Capture the cell that displays the provided text and extract its [x, y] central coordinate. 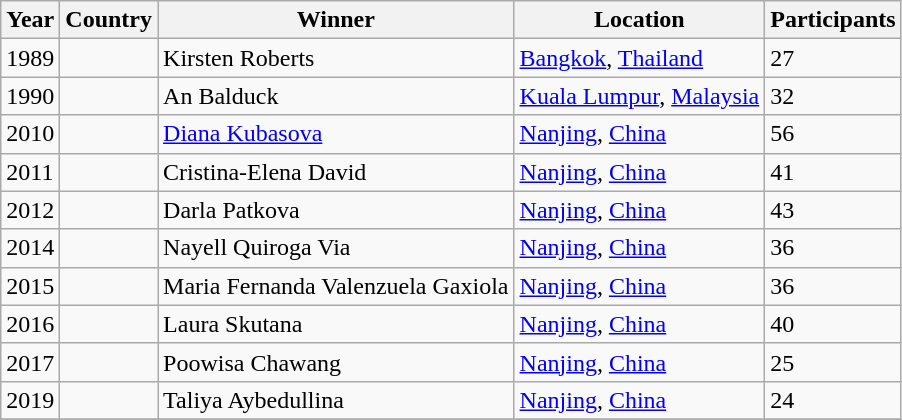
2017 [30, 362]
Participants [833, 20]
2010 [30, 134]
32 [833, 96]
Kuala Lumpur, Malaysia [640, 96]
Year [30, 20]
1989 [30, 58]
Poowisa Chawang [336, 362]
Location [640, 20]
56 [833, 134]
2019 [30, 400]
2016 [30, 324]
2015 [30, 286]
Darla Patkova [336, 210]
1990 [30, 96]
27 [833, 58]
2014 [30, 248]
24 [833, 400]
Laura Skutana [336, 324]
An Balduck [336, 96]
Cristina-Elena David [336, 172]
2011 [30, 172]
43 [833, 210]
Taliya Aybedullina [336, 400]
41 [833, 172]
Maria Fernanda Valenzuela Gaxiola [336, 286]
25 [833, 362]
Winner [336, 20]
Nayell Quiroga Via [336, 248]
Bangkok, Thailand [640, 58]
Kirsten Roberts [336, 58]
2012 [30, 210]
40 [833, 324]
Country [109, 20]
Diana Kubasova [336, 134]
